Capture the cell that displays the provided text and extract its (x, y) central coordinate. 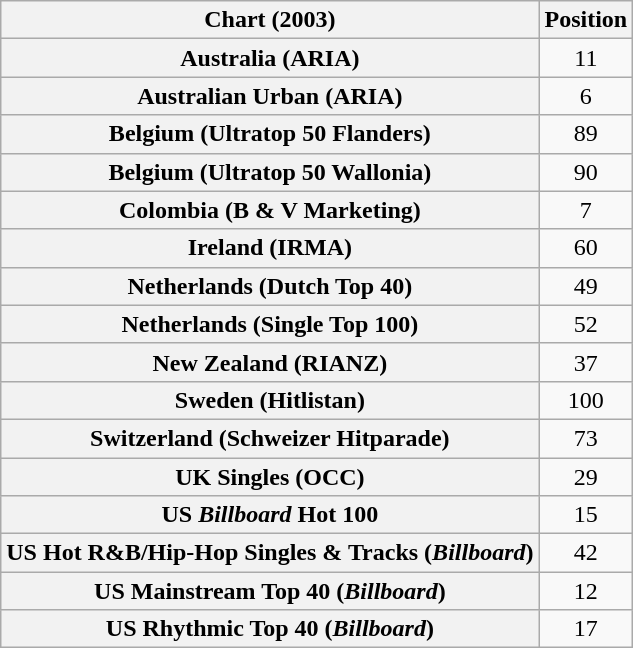
37 (586, 362)
Ireland (IRMA) (270, 248)
US Billboard Hot 100 (270, 515)
52 (586, 324)
42 (586, 553)
12 (586, 591)
Netherlands (Single Top 100) (270, 324)
US Hot R&B/Hip-Hop Singles & Tracks (Billboard) (270, 553)
Australian Urban (ARIA) (270, 96)
US Mainstream Top 40 (Billboard) (270, 591)
UK Singles (OCC) (270, 477)
Sweden (Hitlistan) (270, 400)
Netherlands (Dutch Top 40) (270, 286)
New Zealand (RIANZ) (270, 362)
49 (586, 286)
Chart (2003) (270, 20)
89 (586, 134)
6 (586, 96)
90 (586, 172)
100 (586, 400)
29 (586, 477)
11 (586, 58)
Belgium (Ultratop 50 Flanders) (270, 134)
17 (586, 629)
73 (586, 438)
Belgium (Ultratop 50 Wallonia) (270, 172)
Colombia (B & V Marketing) (270, 210)
7 (586, 210)
US Rhythmic Top 40 (Billboard) (270, 629)
60 (586, 248)
Position (586, 20)
15 (586, 515)
Australia (ARIA) (270, 58)
Switzerland (Schweizer Hitparade) (270, 438)
